Find where the given text appears and provide that cell's center as [X, Y] coordinate. 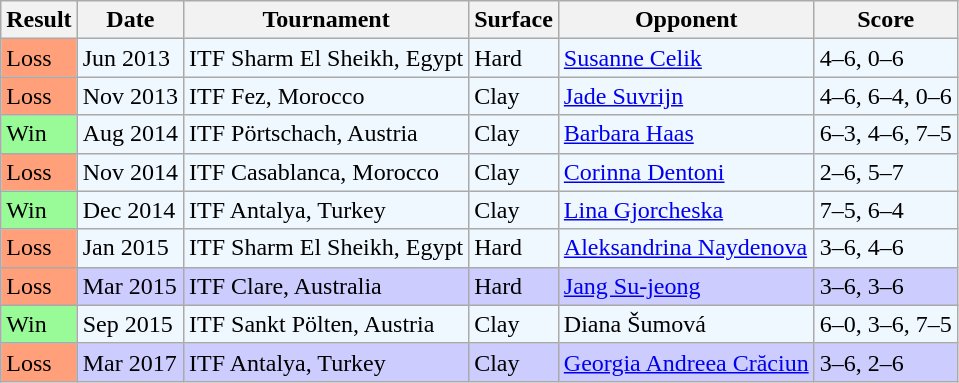
7–5, 6–4 [886, 210]
Susanne Celik [686, 58]
ITF Pörtschach, Austria [326, 134]
Date [130, 20]
6–3, 4–6, 7–5 [886, 134]
Mar 2017 [130, 362]
Result [39, 20]
3–6, 2–6 [886, 362]
Jan 2015 [130, 248]
Nov 2013 [130, 96]
Mar 2015 [130, 286]
Corinna Dentoni [686, 172]
Surface [514, 20]
4–6, 0–6 [886, 58]
Diana Šumová [686, 324]
Sep 2015 [130, 324]
ITF Casablanca, Morocco [326, 172]
ITF Sankt Pölten, Austria [326, 324]
Jang Su-jeong [686, 286]
Tournament [326, 20]
6–0, 3–6, 7–5 [886, 324]
4–6, 6–4, 0–6 [886, 96]
Jun 2013 [130, 58]
ITF Fez, Morocco [326, 96]
Nov 2014 [130, 172]
Opponent [686, 20]
3–6, 4–6 [886, 248]
Barbara Haas [686, 134]
2–6, 5–7 [886, 172]
Jade Suvrijn [686, 96]
Dec 2014 [130, 210]
Score [886, 20]
Lina Gjorcheska [686, 210]
3–6, 3–6 [886, 286]
Aug 2014 [130, 134]
Aleksandrina Naydenova [686, 248]
Georgia Andreea Crăciun [686, 362]
ITF Clare, Australia [326, 286]
